Capture the cell that displays the provided text and extract its (x, y) central coordinate. 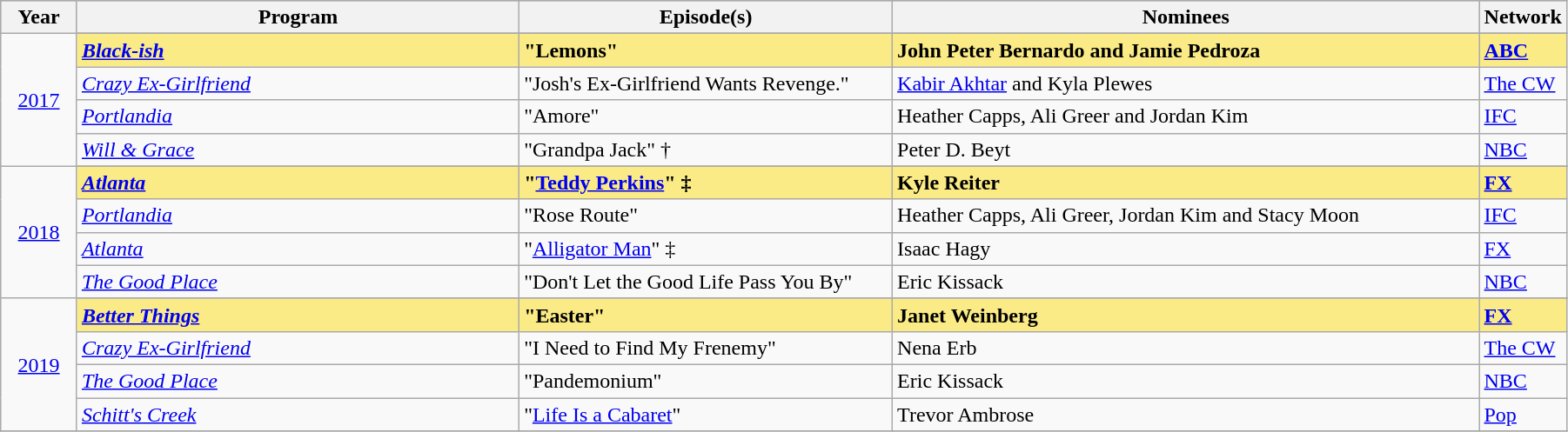
"Amore" (707, 116)
Isaac Hagy (1186, 249)
Kabir Akhtar and Kyla Plewes (1186, 83)
Heather Capps, Ali Greer, Jordan Kim and Stacy Moon (1186, 216)
"Alligator Man" ‡ (707, 249)
2017 (39, 100)
Program (298, 17)
John Peter Bernardo and Jamie Pedroza (1186, 50)
"Easter" (707, 315)
Better Things (298, 315)
Network (1523, 17)
"Don't Let the Good Life Pass You By" (707, 282)
"Lemons" (707, 50)
"Josh's Ex-Girlfriend Wants Revenge." (707, 83)
Nominees (1186, 17)
Schitt's Creek (298, 415)
"I Need to Find My Frenemy" (707, 348)
"Life Is a Cabaret" (707, 415)
Black-ish (298, 50)
Peter D. Beyt (1186, 150)
Pop (1523, 415)
ABC (1523, 50)
"Pandemonium" (707, 381)
"Grandpa Jack" † (707, 150)
Nena Erb (1186, 348)
Trevor Ambrose (1186, 415)
2018 (39, 232)
Janet Weinberg (1186, 315)
Episode(s) (707, 17)
2019 (39, 364)
Year (39, 17)
"Rose Route" (707, 216)
"Teddy Perkins" ‡ (707, 183)
Kyle Reiter (1186, 183)
Heather Capps, Ali Greer and Jordan Kim (1186, 116)
Will & Grace (298, 150)
